Detect which cell encompasses the target text, then output its [x, y] center coordinate. 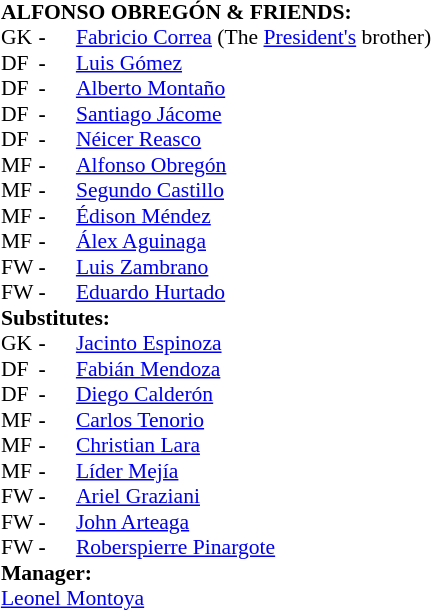
Fabián Mendoza [254, 369]
Álex Aguinaga [254, 241]
Roberspierre Pinargote [254, 547]
Luis Gómez [254, 63]
Manager: [216, 573]
John Arteaga [254, 522]
Christian Lara [254, 445]
Luis Zambrano [254, 267]
Alfonso Obregón [254, 165]
Diego Calderón [254, 395]
Édison Méndez [254, 216]
Alberto Montaño [254, 89]
Néicer Reasco [254, 139]
Carlos Tenorio [254, 420]
Santiago Jácome [254, 114]
Ariel Graziani [254, 497]
Jacinto Espinoza [254, 343]
Líder Mejía [254, 471]
Substitutes: [216, 318]
Fabricio Correa (The President's brother) [254, 37]
Segundo Castillo [254, 191]
Eduardo Hurtado [254, 293]
